Provide the [x, y] coordinate of the cell's center where the given text is located.  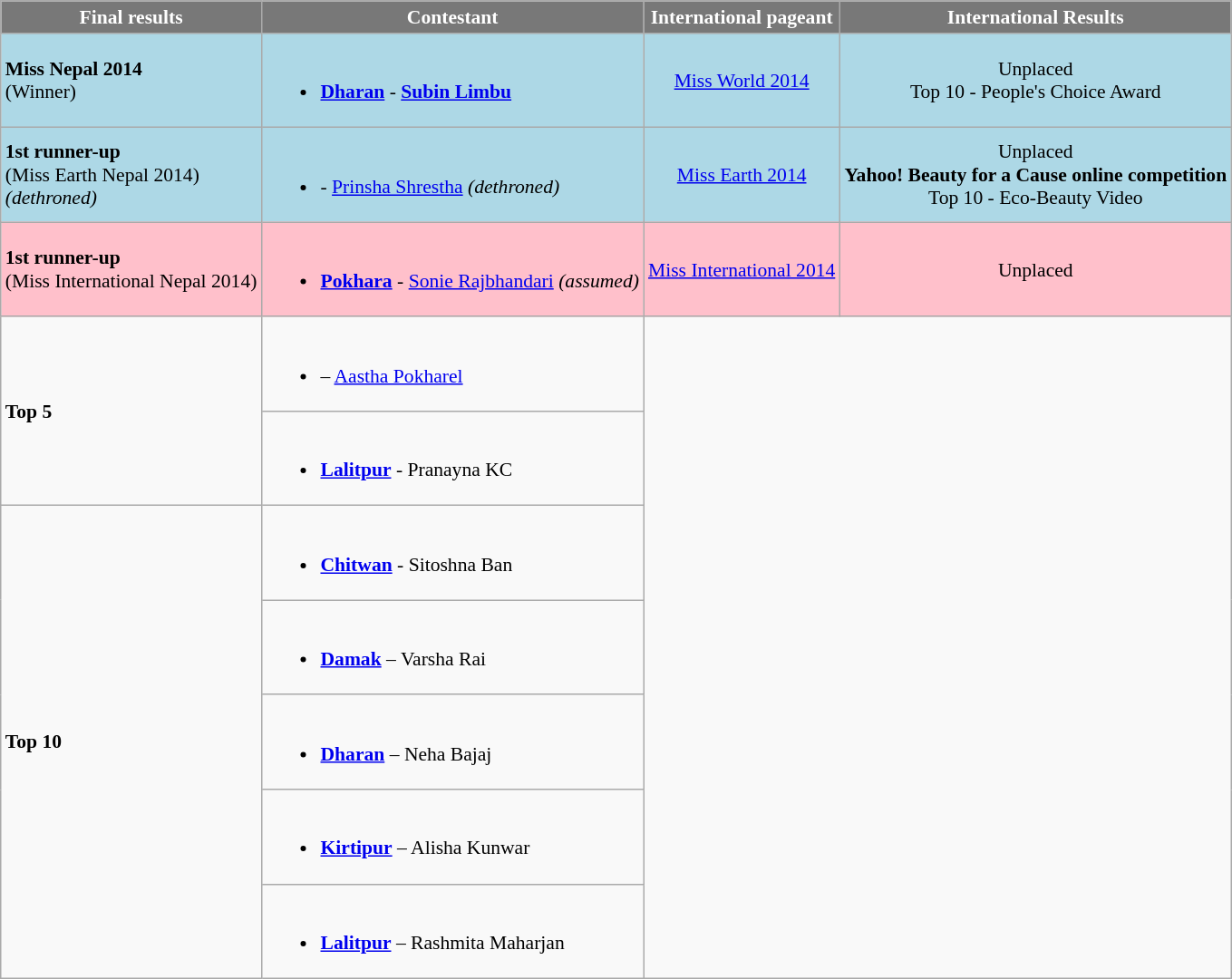
Unplaced [1035, 269]
Dharan – Neha Bajaj [452, 742]
International pageant [742, 17]
- Prinsha Shrestha (dethroned) [452, 175]
Unplaced Yahoo! Beauty for a Cause online competition Top 10 - Eco-Beauty Video [1035, 175]
Unplaced Top 10 - People's Choice Award [1035, 81]
– Aastha Pokharel [452, 364]
Miss World 2014 [742, 81]
Dharan - Subin Limbu [452, 81]
Contestant [452, 17]
Miss Nepal 2014(Winner) [131, 81]
Damak – Varsha Rai [452, 648]
Kirtipur – Alisha Kunwar [452, 837]
Pokhara - Sonie Rajbhandari (assumed) [452, 269]
1st runner-up(Miss International Nepal 2014) [131, 269]
Chitwan - Sitoshna Ban [452, 553]
Top 10 [131, 742]
Miss Earth 2014 [742, 175]
Lalitpur – Rashmita Maharjan [452, 931]
Final results [131, 17]
Top 5 [131, 412]
International Results [1035, 17]
1st runner-up(Miss Earth Nepal 2014) (dethroned) [131, 175]
Miss International 2014 [742, 269]
Lalitpur - Pranayna KC [452, 459]
